From the cell containing the given text, extract its center point as (X, Y) coordinate. 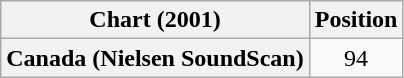
94 (356, 58)
Canada (Nielsen SoundScan) (155, 58)
Chart (2001) (155, 20)
Position (356, 20)
